Determine the [X, Y] coordinate at the center of the cell enclosing the given text.  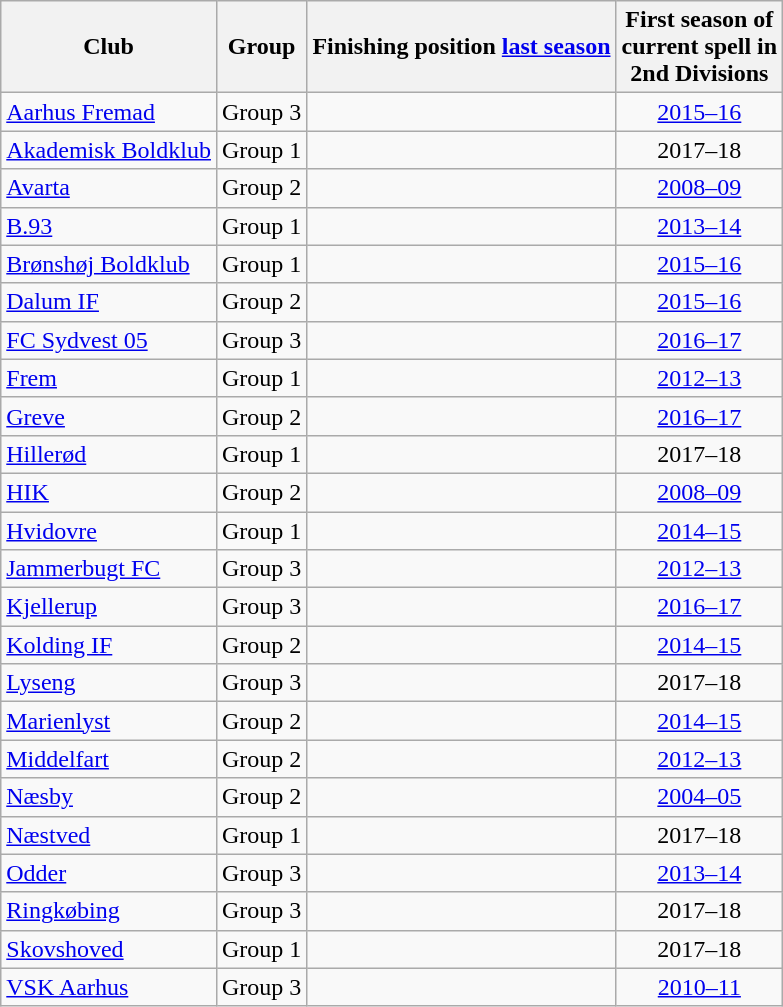
Ringkøbing [109, 911]
Næstved [109, 835]
2004–05 [700, 797]
VSK Aarhus [109, 987]
Lyseng [109, 683]
Odder [109, 873]
Brønshøj Boldklub [109, 264]
Jammerbugt FC [109, 569]
Frem [109, 378]
HIK [109, 492]
First season ofcurrent spell in2nd Divisions [700, 47]
2010–11 [700, 987]
Skovshoved [109, 949]
Aarhus Fremad [109, 112]
Kjellerup [109, 607]
B.93 [109, 226]
Club [109, 47]
Marienlyst [109, 721]
Avarta [109, 188]
Finishing position last season [462, 47]
Hillerød [109, 454]
Kolding IF [109, 645]
Dalum IF [109, 302]
Middelfart [109, 759]
Akademisk Boldklub [109, 150]
FC Sydvest 05 [109, 340]
Group [261, 47]
Greve [109, 416]
Næsby [109, 797]
Hvidovre [109, 531]
